Search for the cell housing the specified text and yield its (x, y) center coordinate. 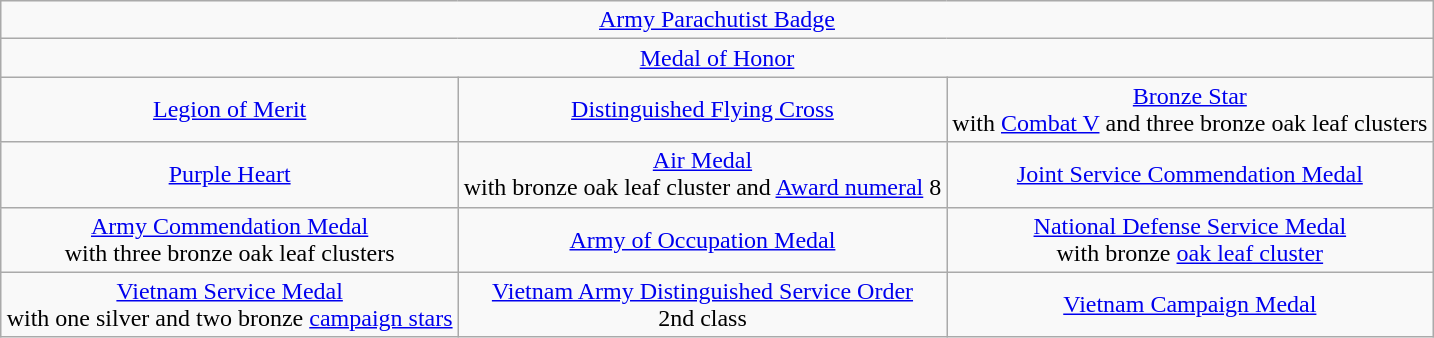
Vietnam Service Medalwith one silver and two bronze campaign stars (230, 304)
Joint Service Commendation Medal (1190, 174)
Bronze Starwith Combat V and three bronze oak leaf clusters (1190, 110)
Purple Heart (230, 174)
Army Parachutist Badge (717, 20)
Distinguished Flying Cross (702, 110)
Air Medalwith bronze oak leaf cluster and Award numeral 8 (702, 174)
Medal of Honor (717, 58)
Army Commendation Medalwith three bronze oak leaf clusters (230, 240)
Vietnam Army Distinguished Service Order2nd class (702, 304)
National Defense Service Medalwith bronze oak leaf cluster (1190, 240)
Army of Occupation Medal (702, 240)
Vietnam Campaign Medal (1190, 304)
Legion of Merit (230, 110)
